Detect which cell encompasses the target text, then output its (x, y) center coordinate. 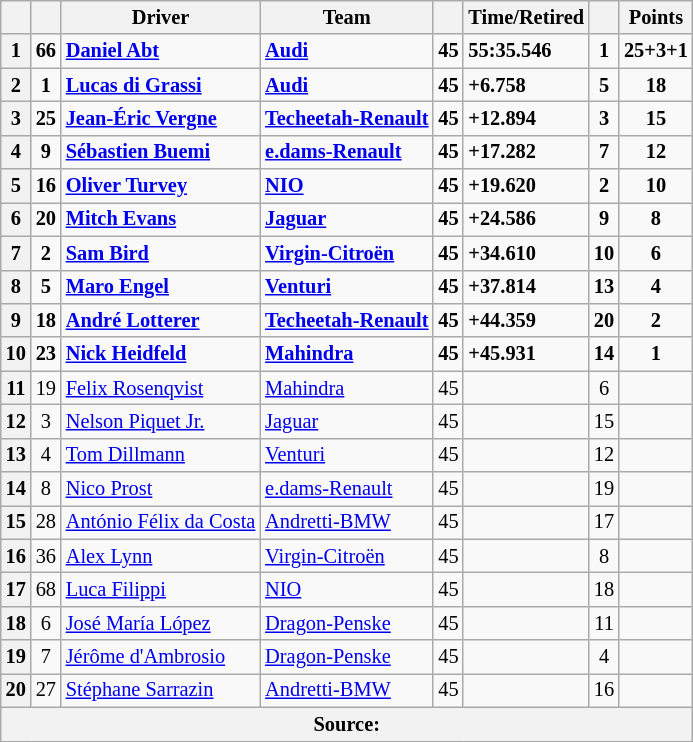
Felix Rosenqvist (160, 388)
André Lotterer (160, 320)
25 (46, 118)
Stéphane Sarrazin (160, 690)
66 (46, 51)
Source: (347, 724)
Team (346, 17)
Daniel Abt (160, 51)
Sam Bird (160, 253)
Jérôme d'Ambrosio (160, 657)
Alex Lynn (160, 556)
+45.931 (526, 354)
Tom Dillmann (160, 455)
Driver (160, 17)
Luca Filippi (160, 589)
Jean-Éric Vergne (160, 118)
José María López (160, 623)
Nelson Piquet Jr. (160, 421)
+37.814 (526, 287)
Time/Retired (526, 17)
Oliver Turvey (160, 186)
28 (46, 522)
+12.894 (526, 118)
Maro Engel (160, 287)
António Félix da Costa (160, 522)
Lucas di Grassi (160, 85)
+17.282 (526, 152)
Nico Prost (160, 489)
Mitch Evans (160, 219)
+24.586 (526, 219)
+19.620 (526, 186)
Nick Heidfeld (160, 354)
27 (46, 690)
Points (656, 17)
+44.359 (526, 320)
36 (46, 556)
Sébastien Buemi (160, 152)
+6.758 (526, 85)
25+3+1 (656, 51)
+34.610 (526, 253)
55:35.546 (526, 51)
23 (46, 354)
68 (46, 589)
